Scan for the cell matching the given text and deliver its [x, y] coordinate at center. 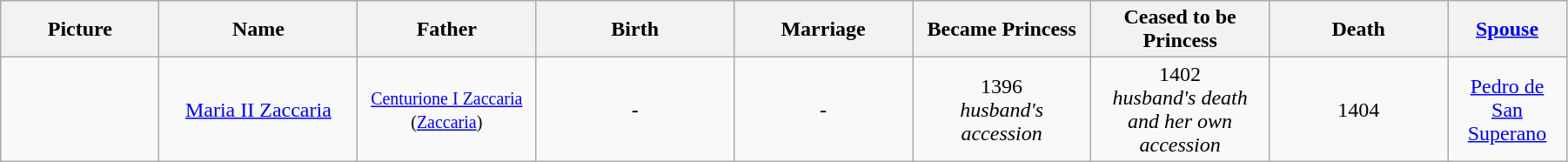
Became Princess [1002, 30]
Ceased to be Princess [1180, 30]
1404 [1359, 110]
Picture [80, 30]
Name [258, 30]
Maria II Zaccaria [258, 110]
Centurione I Zaccaria(Zaccaria) [447, 110]
Pedro de San Superano [1507, 110]
Spouse [1507, 30]
1396husband's accession [1002, 110]
Death [1359, 30]
Marriage [823, 30]
1402husband's death and her own accession [1180, 110]
Birth [635, 30]
Father [447, 30]
